Pinpoint the cell where the given text exists, returning its [x, y] midpoint coordinate. 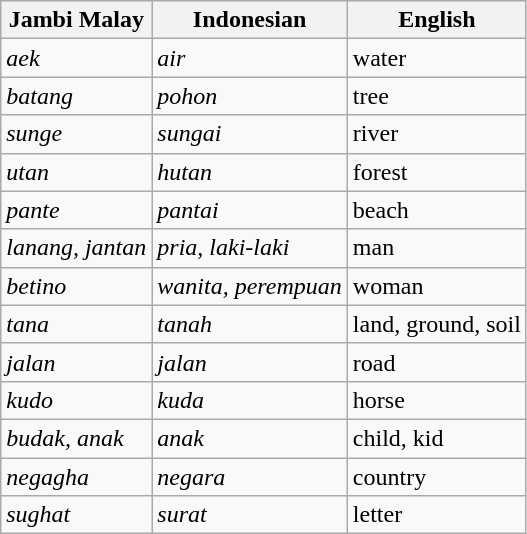
horse [436, 400]
kuda [250, 400]
utan [76, 172]
air [250, 58]
country [436, 477]
tana [76, 324]
land, ground, soil [436, 324]
sunge [76, 134]
betino [76, 286]
woman [436, 286]
Jambi Malay [76, 20]
river [436, 134]
road [436, 362]
wanita, perempuan [250, 286]
negagha [76, 477]
tree [436, 96]
pantai [250, 210]
sughat [76, 515]
hutan [250, 172]
batang [76, 96]
lanang, jantan [76, 248]
aek [76, 58]
water [436, 58]
tanah [250, 324]
pante [76, 210]
budak, anak [76, 438]
forest [436, 172]
pohon [250, 96]
man [436, 248]
surat [250, 515]
child, kid [436, 438]
sungai [250, 134]
pria, laki-laki [250, 248]
beach [436, 210]
English [436, 20]
Indonesian [250, 20]
anak [250, 438]
kudo [76, 400]
letter [436, 515]
negara [250, 477]
